Determine the [x, y] coordinate at the center of the cell enclosing the given text.  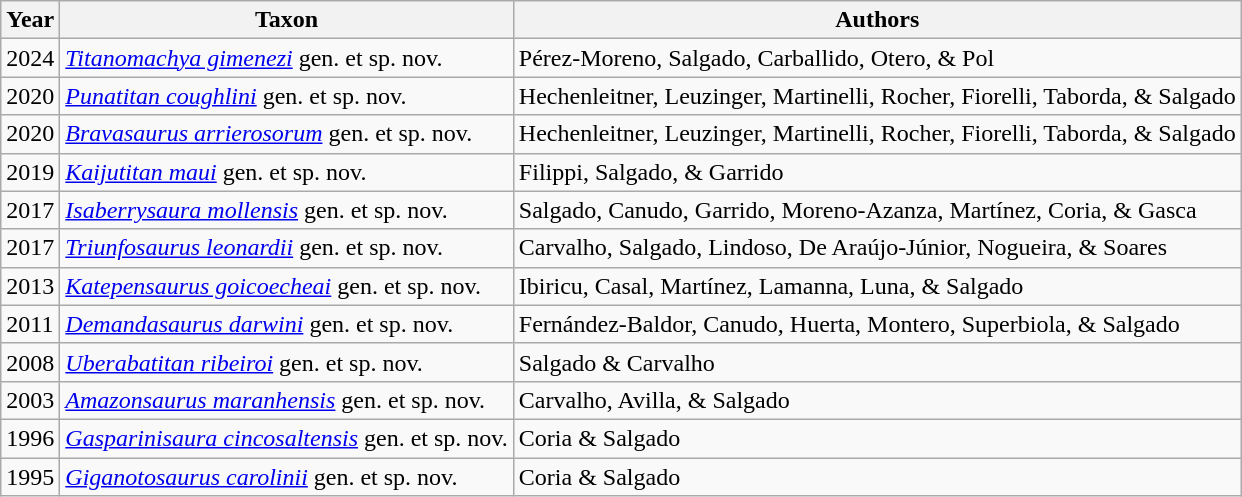
Filippi, Salgado, & Garrido [877, 172]
Fernández-Baldor, Canudo, Huerta, Montero, Superbiola, & Salgado [877, 324]
2024 [30, 58]
Pérez-Moreno, Salgado, Carballido, Otero, & Pol [877, 58]
Gasparinisaura cincosaltensis gen. et sp. nov. [287, 438]
Punatitan coughlini gen. et sp. nov. [287, 96]
Bravasaurus arrierosorum gen. et sp. nov. [287, 134]
Demandasaurus darwini gen. et sp. nov. [287, 324]
Isaberrysaura mollensis gen. et sp. nov. [287, 210]
2019 [30, 172]
2008 [30, 362]
Carvalho, Avilla, & Salgado [877, 400]
Titanomachya gimenezi gen. et sp. nov. [287, 58]
1995 [30, 477]
Triunfosaurus leonardii gen. et sp. nov. [287, 248]
2003 [30, 400]
1996 [30, 438]
Authors [877, 20]
Ibiricu, Casal, Martínez, Lamanna, Luna, & Salgado [877, 286]
Taxon [287, 20]
2011 [30, 324]
Giganotosaurus carolinii gen. et sp. nov. [287, 477]
Salgado & Carvalho [877, 362]
Uberabatitan ribeiroi gen. et sp. nov. [287, 362]
2013 [30, 286]
Year [30, 20]
Kaijutitan maui gen. et sp. nov. [287, 172]
Carvalho, Salgado, Lindoso, De Araújo-Júnior, Nogueira, & Soares [877, 248]
Katepensaurus goicoecheai gen. et sp. nov. [287, 286]
Amazonsaurus maranhensis gen. et sp. nov. [287, 400]
Salgado, Canudo, Garrido, Moreno-Azanza, Martínez, Coria, & Gasca [877, 210]
